Locate the cell with the specified text and output its [x, y] center coordinate. 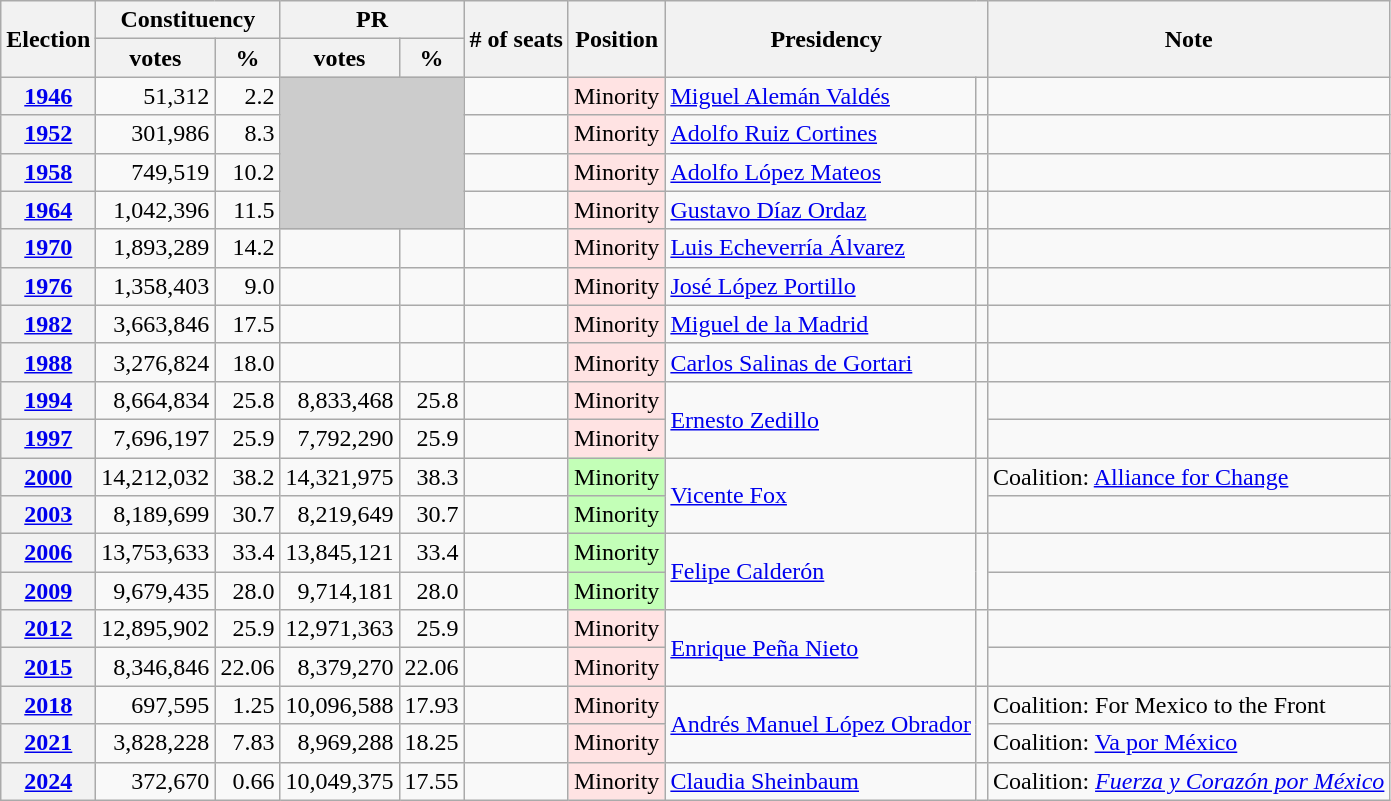
3,828,228 [156, 743]
2018 [48, 705]
7,696,197 [156, 438]
38.3 [432, 477]
Luis Echeverría Álvarez [821, 248]
7.83 [248, 743]
3,276,824 [156, 362]
0.66 [248, 781]
14,212,032 [156, 477]
1,893,289 [156, 248]
Miguel Alemán Valdés [821, 96]
Position [616, 39]
8,969,288 [340, 743]
17.5 [248, 324]
2009 [48, 591]
9.0 [248, 286]
749,519 [156, 172]
Felipe Calderón [821, 572]
1970 [48, 248]
Andrés Manuel López Obrador [821, 724]
8,219,649 [340, 515]
# of seats [516, 39]
1958 [48, 172]
Constituency [188, 20]
Enrique Peña Nieto [821, 648]
12,895,902 [156, 629]
18.25 [432, 743]
Coalition: Fuerza y Corazón por México [1189, 781]
11.5 [248, 210]
8,189,699 [156, 515]
Claudia Sheinbaum [821, 781]
1976 [48, 286]
2021 [48, 743]
PR [372, 20]
Ernesto Zedillo [821, 419]
1982 [48, 324]
Vicente Fox [821, 496]
301,986 [156, 134]
8,664,834 [156, 400]
17.55 [432, 781]
3,663,846 [156, 324]
1994 [48, 400]
14,321,975 [340, 477]
2000 [48, 477]
José López Portillo [821, 286]
1946 [48, 96]
8,346,846 [156, 667]
372,670 [156, 781]
2.2 [248, 96]
Coalition: Va por México [1189, 743]
1,042,396 [156, 210]
38.2 [248, 477]
Gustavo Díaz Ordaz [821, 210]
1,358,403 [156, 286]
Coalition: Alliance for Change [1189, 477]
Coalition: For Mexico to the Front [1189, 705]
Note [1189, 39]
51,312 [156, 96]
18.0 [248, 362]
1997 [48, 438]
1964 [48, 210]
7,792,290 [340, 438]
10,096,588 [340, 705]
10.2 [248, 172]
2015 [48, 667]
2003 [48, 515]
Election [48, 39]
1952 [48, 134]
9,679,435 [156, 591]
Presidency [826, 39]
10,049,375 [340, 781]
8,379,270 [340, 667]
17.93 [432, 705]
8.3 [248, 134]
Adolfo López Mateos [821, 172]
13,753,633 [156, 553]
1988 [48, 362]
Carlos Salinas de Gortari [821, 362]
8,833,468 [340, 400]
2006 [48, 553]
Miguel de la Madrid [821, 324]
697,595 [156, 705]
2024 [48, 781]
1.25 [248, 705]
14.2 [248, 248]
Adolfo Ruiz Cortines [821, 134]
9,714,181 [340, 591]
2012 [48, 629]
12,971,363 [340, 629]
13,845,121 [340, 553]
